Locate the cell with the specified text and output its (x, y) center coordinate. 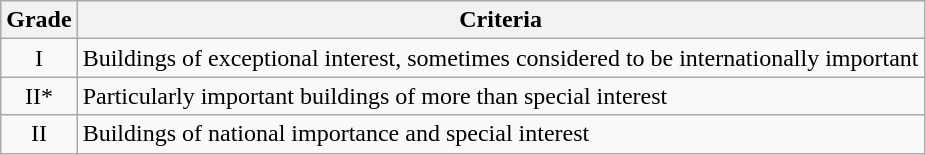
Grade (39, 20)
Buildings of exceptional interest, sometimes considered to be internationally important (500, 58)
Criteria (500, 20)
Particularly important buildings of more than special interest (500, 96)
I (39, 58)
Buildings of national importance and special interest (500, 134)
II* (39, 96)
II (39, 134)
